Detect which cell encompasses the target text, then output its (X, Y) center coordinate. 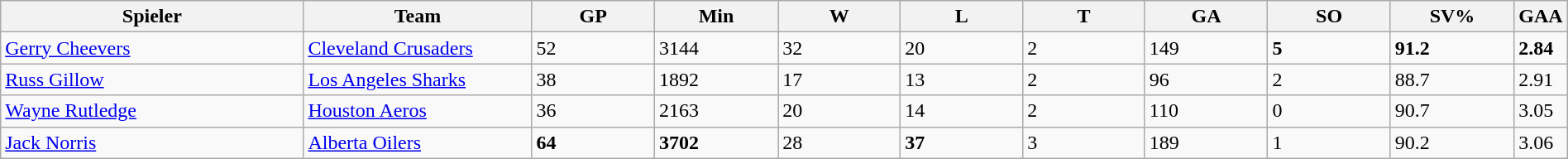
Min (716, 17)
Spieler (152, 17)
Jack Norris (152, 142)
GP (593, 17)
Houston Aeros (418, 111)
32 (839, 48)
90.7 (1452, 111)
52 (593, 48)
GA (1206, 17)
2.84 (1542, 48)
Cleveland Crusaders (418, 48)
17 (839, 79)
SV% (1452, 17)
88.7 (1452, 79)
Gerry Cheevers (152, 48)
W (839, 17)
GAA (1542, 17)
1892 (716, 79)
3 (1084, 142)
189 (1206, 142)
13 (962, 79)
T (1084, 17)
1 (1329, 142)
Wayne Rutledge (152, 111)
Russ Gillow (152, 79)
3702 (716, 142)
Alberta Oilers (418, 142)
37 (962, 142)
64 (593, 142)
3.06 (1542, 142)
SO (1329, 17)
149 (1206, 48)
28 (839, 142)
36 (593, 111)
14 (962, 111)
0 (1329, 111)
3144 (716, 48)
2.91 (1542, 79)
38 (593, 79)
5 (1329, 48)
2163 (716, 111)
3.05 (1542, 111)
Los Angeles Sharks (418, 79)
Team (418, 17)
110 (1206, 111)
90.2 (1452, 142)
96 (1206, 79)
91.2 (1452, 48)
L (962, 17)
